Detect which cell encompasses the target text, then output its (X, Y) center coordinate. 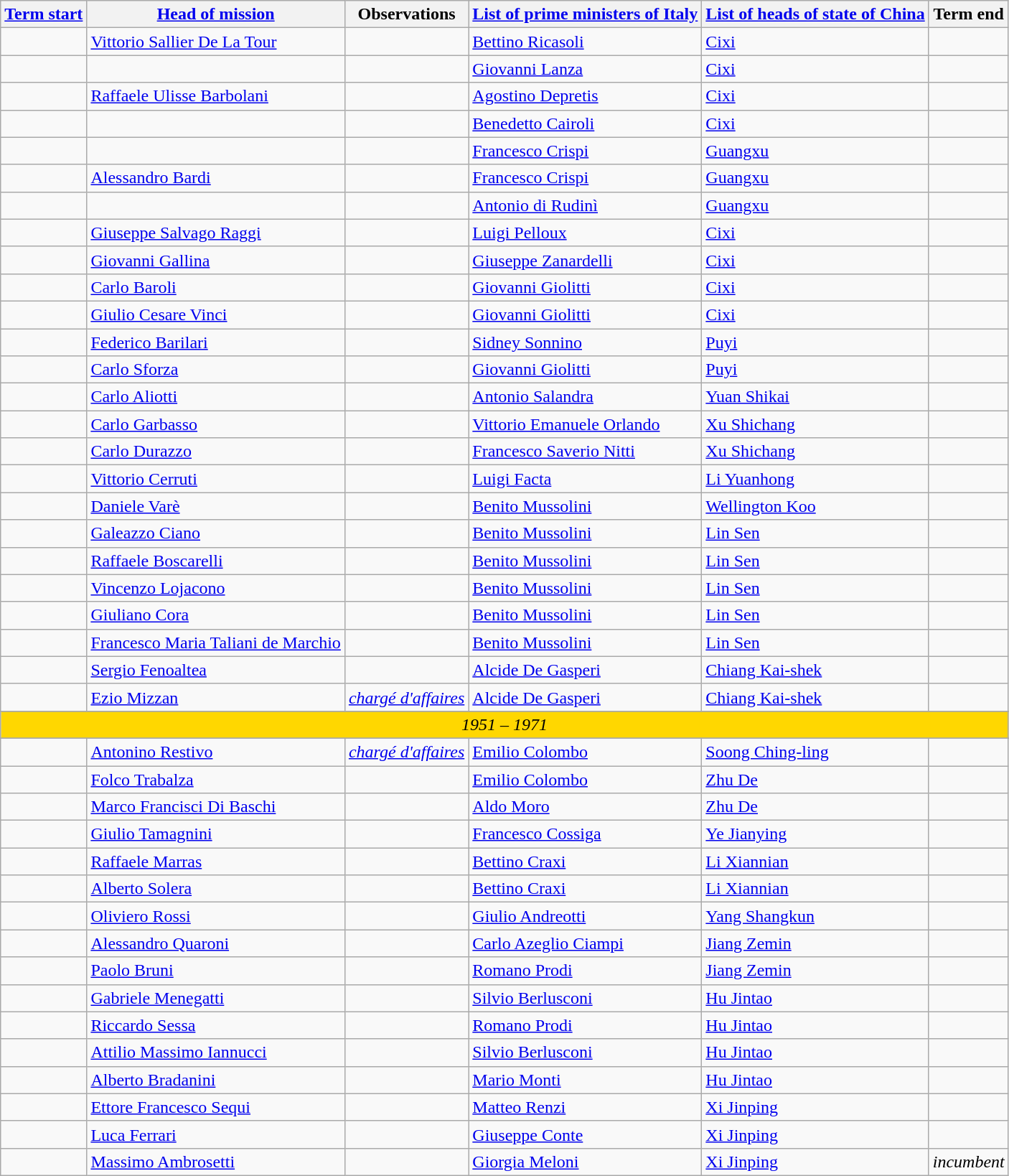
Folco Trabalza (215, 779)
Carlo Azeglio Ciampi (586, 943)
incumbent (969, 1162)
Massimo Ambrosetti (215, 1162)
Giovanni Gallina (215, 260)
Vittorio Emanuele Orlando (586, 424)
Ezio Mizzan (215, 697)
Term end (969, 14)
Ye Jianying (815, 834)
Giulio Andreotti (586, 916)
Vittorio Cerruti (215, 479)
Giulio Tamagnini (215, 834)
Antonio di Rudinì (586, 205)
Luigi Facta (586, 479)
Francesco Maria Taliani de Marchio (215, 643)
Raffaele Boscarelli (215, 561)
Carlo Aliotti (215, 397)
Giuseppe Zanardelli (586, 260)
Li Yuanhong (815, 479)
Attilio Massimo Iannucci (215, 1053)
Carlo Sforza (215, 370)
Oliviero Rossi (215, 916)
Gabriele Menegatti (215, 998)
Ettore Francesco Sequi (215, 1107)
Yuan Shikai (815, 397)
Mario Monti (586, 1080)
Soong Ching-ling (815, 752)
List of heads of state of China (815, 14)
Vincenzo Lojacono (215, 588)
Federico Barilari (215, 342)
Carlo Baroli (215, 287)
Giovanni Lanza (586, 69)
Giorgia Meloni (586, 1162)
Giuliano Cora (215, 615)
Sergio Fenoaltea (215, 670)
Alessandro Bardi (215, 178)
Antonino Restivo (215, 752)
Daniele Varè (215, 506)
Luigi Pelloux (586, 233)
Yang Shangkun (815, 916)
Wellington Koo (815, 506)
Matteo Renzi (586, 1107)
Benedetto Cairoli (586, 123)
Marco Francisci Di Baschi (215, 807)
Paolo Bruni (215, 971)
Sidney Sonnino (586, 342)
Vittorio Sallier De La Tour (215, 42)
1951 – 1971 (505, 724)
Raffaele Ulisse Barbolani (215, 96)
Giulio Cesare Vinci (215, 314)
Raffaele Marras (215, 862)
Agostino Depretis (586, 96)
Giuseppe Conte (586, 1134)
List of prime ministers of Italy (586, 14)
Riccardo Sessa (215, 1025)
Alessandro Quaroni (215, 943)
Antonio Salandra (586, 397)
Term start (44, 14)
Bettino Ricasoli (586, 42)
Observations (406, 14)
Francesco Saverio Nitti (586, 452)
Aldo Moro (586, 807)
Galeazzo Ciano (215, 533)
Alberto Solera (215, 889)
Francesco Cossiga (586, 834)
Carlo Garbasso (215, 424)
Giuseppe Salvago Raggi (215, 233)
Alberto Bradanini (215, 1080)
Luca Ferrari (215, 1134)
Carlo Durazzo (215, 452)
Head of mission (215, 14)
